Find where the given text appears and provide that cell's center as [x, y] coordinate. 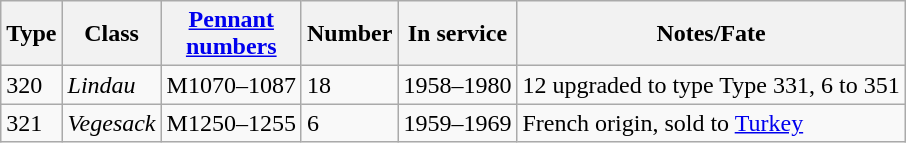
Vegesack [112, 123]
Lindau [112, 85]
M1250–1255 [231, 123]
M1070–1087 [231, 85]
Notes/Fate [711, 34]
In service [458, 34]
321 [32, 123]
18 [349, 85]
Number [349, 34]
French origin, sold to Turkey [711, 123]
Type [32, 34]
Pennantnumbers [231, 34]
320 [32, 85]
1958–1980 [458, 85]
6 [349, 123]
Class [112, 34]
1959–1969 [458, 123]
12 upgraded to type Type 331, 6 to 351 [711, 85]
